For the text-containing cell, return its midpoint in (X, Y) coordinate format. 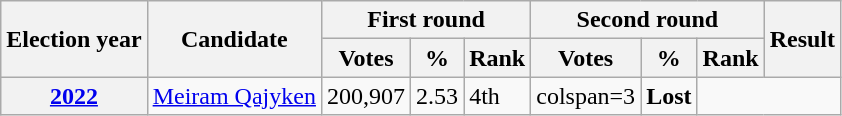
Candidate (234, 39)
colspan=3 (586, 96)
Second round (648, 20)
Meiram Qajyken (234, 96)
2.53 (438, 96)
200,907 (366, 96)
2022 (74, 96)
Lost (669, 96)
Result (802, 39)
First round (426, 20)
Election year (74, 39)
4th (498, 96)
